Scan for the cell matching the given text and deliver its [X, Y] coordinate at center. 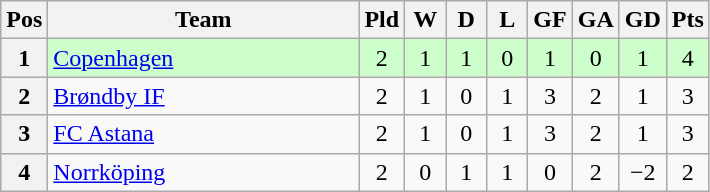
Brøndby IF [204, 96]
Pts [688, 20]
GA [596, 20]
Copenhagen [204, 58]
GD [642, 20]
L [508, 20]
W [426, 20]
Norrköping [204, 172]
Pos [24, 20]
D [466, 20]
Team [204, 20]
FC Astana [204, 134]
−2 [642, 172]
Pld [382, 20]
GF [550, 20]
